For the text-containing cell, return its midpoint in (x, y) coordinate format. 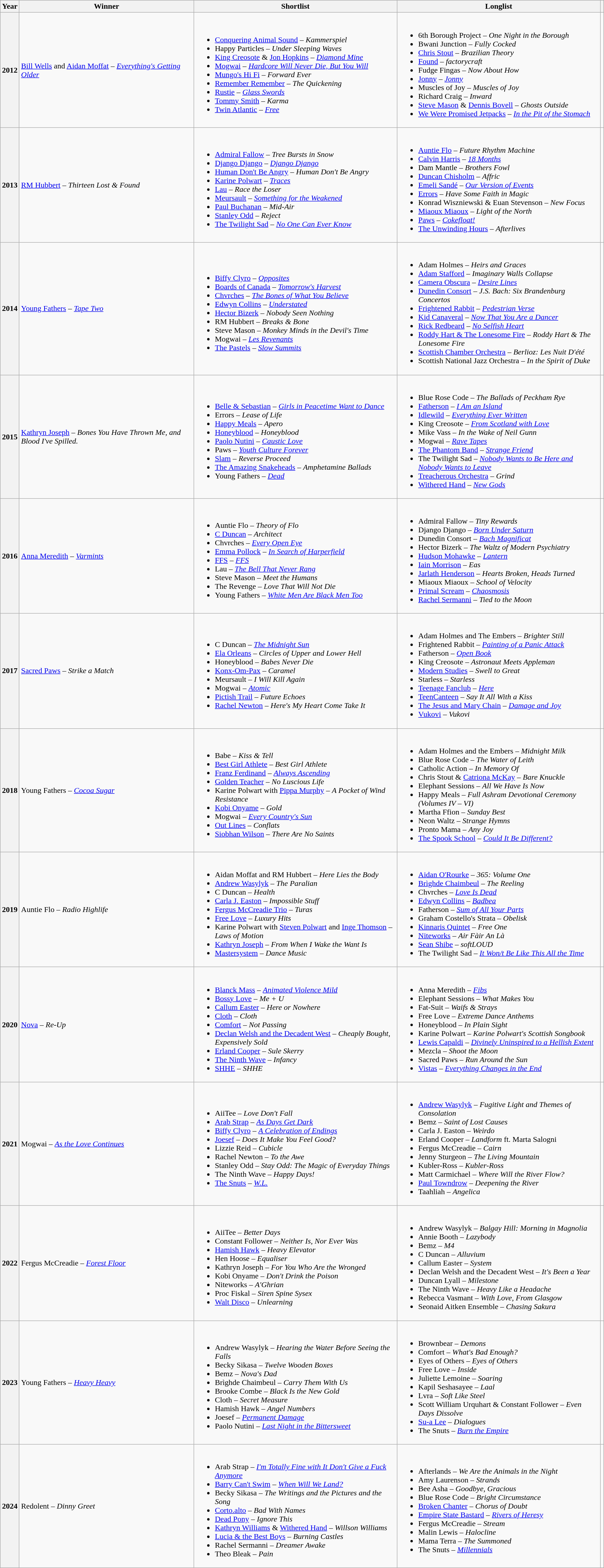
2012 (10, 70)
2018 (10, 790)
2021 (10, 1143)
Fergus McCreadie – Forest Floor (106, 1263)
Anna Meredith – Varmints (106, 556)
Mogwai – As the Love Continues (106, 1143)
Redolent – Dinny Greet (106, 1506)
2015 (10, 436)
Nova – Re-Up (106, 1024)
Young Fathers – Cocoa Sugar (106, 790)
Auntie Flo – Radio Highlife (106, 909)
2016 (10, 556)
Year (10, 6)
Winner (106, 6)
Kathryn Joseph – Bones You Have Thrown Me, and Blood I've Spilled. (106, 436)
2024 (10, 1506)
2022 (10, 1263)
Bill Wells and Aidan Moffat – Everything's Getting Older (106, 70)
2017 (10, 671)
Sacred Paws – Strike a Match (106, 671)
Longlist (499, 6)
2020 (10, 1024)
2023 (10, 1382)
Young Fathers – Tape Two (106, 309)
RM Hubbert – Thirteen Lost & Found (106, 185)
Young Fathers – Heavy Heavy (106, 1382)
2014 (10, 309)
Shortlist (295, 6)
2013 (10, 185)
2019 (10, 909)
